Scan for the cell matching the given text and deliver its [X, Y] coordinate at center. 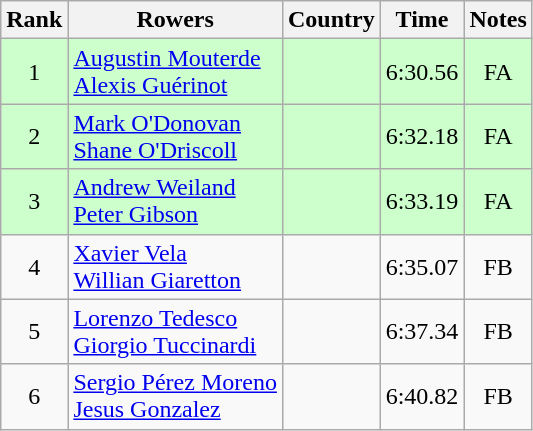
6:33.19 [422, 202]
3 [34, 202]
Andrew WeilandPeter Gibson [176, 202]
Notes [498, 20]
Xavier VelaWillian Giaretton [176, 266]
4 [34, 266]
5 [34, 332]
6:40.82 [422, 396]
Lorenzo TedescoGiorgio Tuccinardi [176, 332]
6 [34, 396]
Country [331, 20]
Sergio Pérez MorenoJesus Gonzalez [176, 396]
6:37.34 [422, 332]
6:35.07 [422, 266]
Augustin MouterdeAlexis Guérinot [176, 72]
1 [34, 72]
Rowers [176, 20]
Time [422, 20]
2 [34, 136]
6:32.18 [422, 136]
6:30.56 [422, 72]
Mark O'DonovanShane O'Driscoll [176, 136]
Rank [34, 20]
